Scan for the cell matching the given text and deliver its (x, y) coordinate at center. 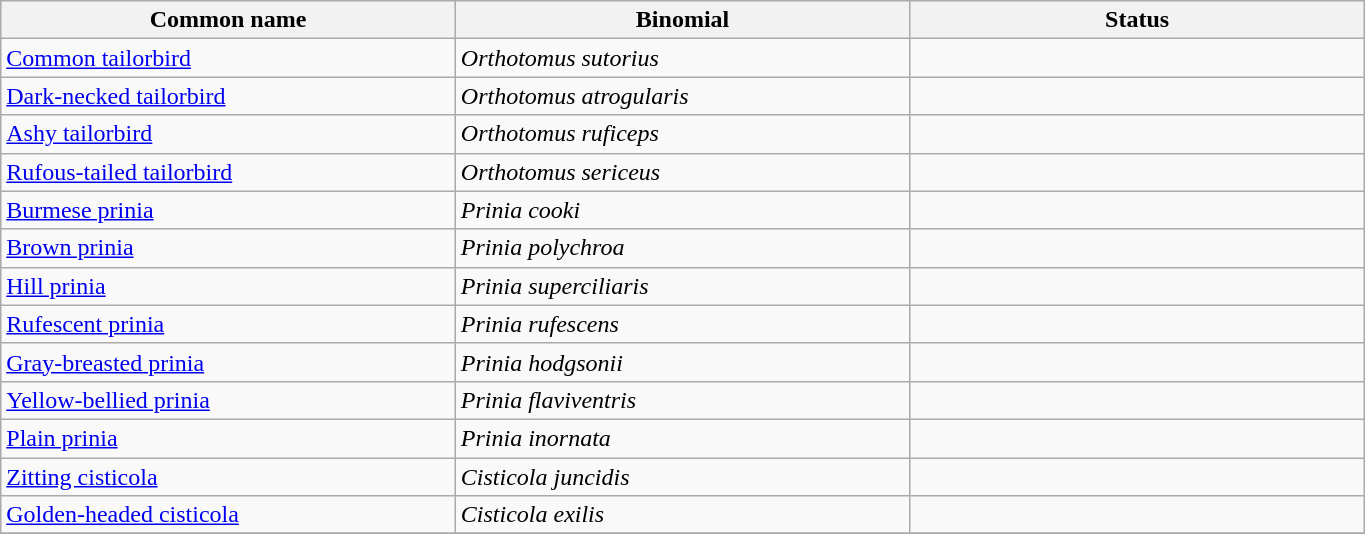
Yellow-bellied prinia (228, 400)
Prinia cooki (682, 210)
Prinia polychroa (682, 248)
Rufescent prinia (228, 324)
Binomial (682, 20)
Dark-necked tailorbird (228, 96)
Hill prinia (228, 286)
Orthotomus sericeus (682, 172)
Gray-breasted prinia (228, 362)
Status (1138, 20)
Zitting cisticola (228, 477)
Common name (228, 20)
Rufous-tailed tailorbird (228, 172)
Cisticola juncidis (682, 477)
Ashy tailorbird (228, 134)
Golden-headed cisticola (228, 515)
Orthotomus ruficeps (682, 134)
Orthotomus sutorius (682, 58)
Burmese prinia (228, 210)
Cisticola exilis (682, 515)
Common tailorbird (228, 58)
Plain prinia (228, 438)
Prinia hodgsonii (682, 362)
Prinia inornata (682, 438)
Brown prinia (228, 248)
Prinia flaviventris (682, 400)
Prinia superciliaris (682, 286)
Prinia rufescens (682, 324)
Orthotomus atrogularis (682, 96)
